Return the (X, Y) coordinate for the center point of the cell that contains the specified text.  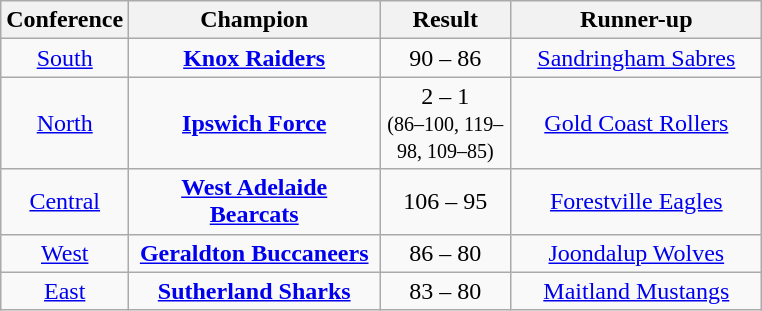
West Adelaide Bearcats (254, 202)
Knox Raiders (254, 58)
Champion (254, 20)
Sutherland Sharks (254, 291)
Gold Coast Rollers (636, 123)
Ipswich Force (254, 123)
South (65, 58)
Sandringham Sabres (636, 58)
86 – 80 (446, 253)
Maitland Mustangs (636, 291)
Central (65, 202)
North (65, 123)
2 – 1(86–100, 119–98, 109–85) (446, 123)
Conference (65, 20)
Forestville Eagles (636, 202)
East (65, 291)
Result (446, 20)
Geraldton Buccaneers (254, 253)
106 – 95 (446, 202)
Joondalup Wolves (636, 253)
90 – 86 (446, 58)
Runner-up (636, 20)
West (65, 253)
83 – 80 (446, 291)
